From the cell containing the given text, extract its center point as [X, Y] coordinate. 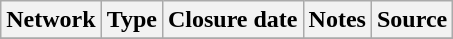
Network [51, 20]
Notes [337, 20]
Source [412, 20]
Closure date [232, 20]
Type [132, 20]
